Extract the [x, y] coordinate from the center of the cell holding the provided text.  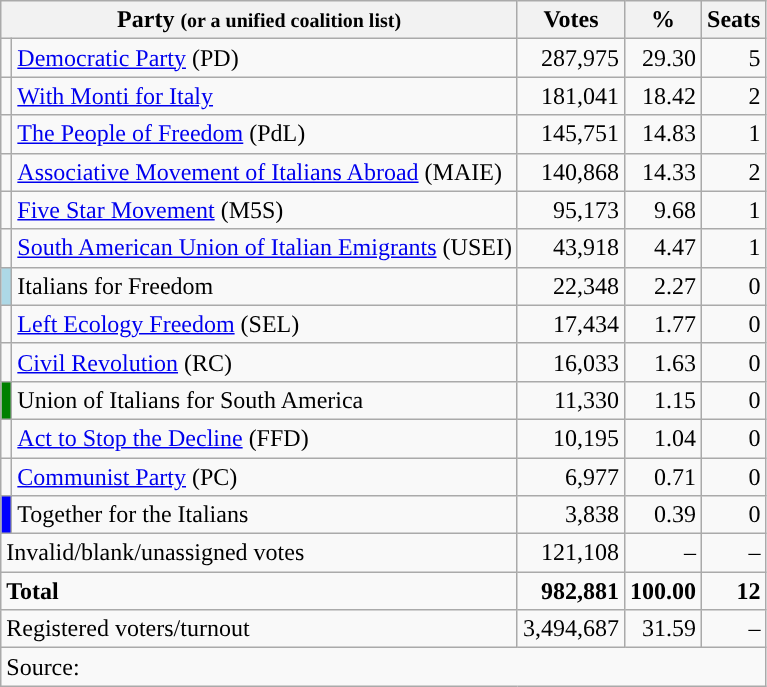
121,108 [570, 553]
The People of Freedom (PdL) [265, 134]
982,881 [570, 591]
Union of Italians for South America [265, 400]
With Monti for Italy [265, 96]
22,348 [570, 286]
Party (or a unified coalition list) [260, 20]
181,041 [570, 96]
Invalid/blank/unassigned votes [260, 553]
1.63 [664, 362]
Seats [734, 20]
Civil Revolution (RC) [265, 362]
16,033 [570, 362]
Act to Stop the Decline (FFD) [265, 438]
5 [734, 58]
4.47 [664, 248]
14.83 [664, 134]
1.04 [664, 438]
10,195 [570, 438]
South American Union of Italian Emigrants (USEI) [265, 248]
287,975 [570, 58]
1.15 [664, 400]
Together for the Italians [265, 515]
140,868 [570, 172]
Total [260, 591]
14.33 [664, 172]
43,918 [570, 248]
3,494,687 [570, 629]
12 [734, 591]
Registered voters/turnout [260, 629]
Votes [570, 20]
Left Ecology Freedom (SEL) [265, 324]
17,434 [570, 324]
Five Star Movement (M5S) [265, 210]
95,173 [570, 210]
Source: [384, 667]
2.27 [664, 286]
6,977 [570, 477]
Italians for Freedom [265, 286]
0.39 [664, 515]
Democratic Party (PD) [265, 58]
0.71 [664, 477]
29.30 [664, 58]
3,838 [570, 515]
9.68 [664, 210]
1.77 [664, 324]
% [664, 20]
145,751 [570, 134]
100.00 [664, 591]
Associative Movement of Italians Abroad (MAIE) [265, 172]
18.42 [664, 96]
11,330 [570, 400]
31.59 [664, 629]
Communist Party (PC) [265, 477]
